From the cell containing the given text, extract its center point as (x, y) coordinate. 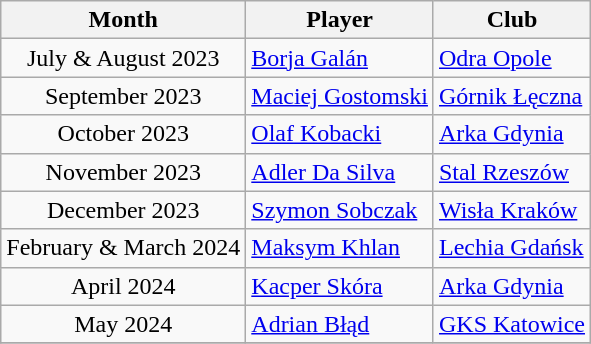
Adrian Błąd (340, 324)
Stal Rzeszów (512, 172)
Borja Galán (340, 58)
Szymon Sobczak (340, 210)
Player (340, 20)
Olaf Kobacki (340, 134)
Wisła Kraków (512, 210)
September 2023 (124, 96)
December 2023 (124, 210)
July & August 2023 (124, 58)
Adler Da Silva (340, 172)
Club (512, 20)
Maksym Khlan (340, 248)
Kacper Skóra (340, 286)
GKS Katowice (512, 324)
Lechia Gdańsk (512, 248)
Górnik Łęczna (512, 96)
November 2023 (124, 172)
April 2024 (124, 286)
May 2024 (124, 324)
October 2023 (124, 134)
Maciej Gostomski (340, 96)
February & March 2024 (124, 248)
Odra Opole (512, 58)
Month (124, 20)
